From the cell containing the given text, extract its center point as [x, y] coordinate. 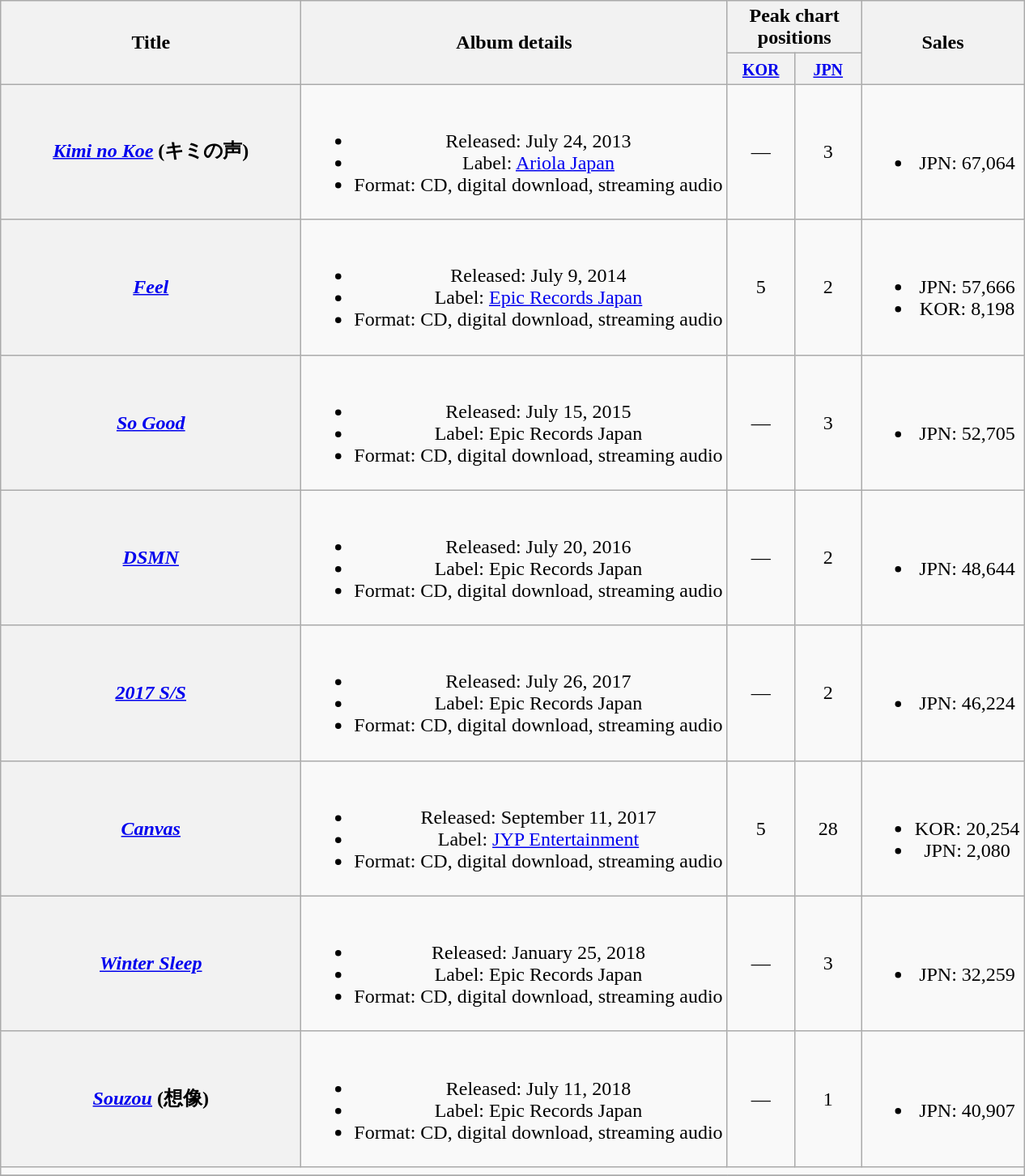
Released: September 11, 2017 Label: JYP EntertainmentFormat: CD, digital download, streaming audio [514, 828]
JPN [827, 69]
2017 S/S [151, 693]
DSMN [151, 557]
JPN: 40,907 [942, 1098]
JPN: 67,064 [942, 152]
Released: July 15, 2015 Label: Epic Records JapanFormat: CD, digital download, streaming audio [514, 423]
Kimi no Koe (キミの声) [151, 152]
Peak chart positions [794, 28]
So Good [151, 423]
Canvas [151, 828]
JPN: 48,644 [942, 557]
28 [827, 828]
JPN: 52,705 [942, 423]
Released: July 11, 2018 Label: Epic Records JapanFormat: CD, digital download, streaming audio [514, 1098]
KOR [761, 69]
Released: January 25, 2018 Label: Epic Records JapanFormat: CD, digital download, streaming audio [514, 964]
Released: July 24, 2013 Label: Ariola JapanFormat: CD, digital download, streaming audio [514, 152]
Feel [151, 287]
Released: July 26, 2017 Label: Epic Records JapanFormat: CD, digital download, streaming audio [514, 693]
JPN: 32,259 [942, 964]
1 [827, 1098]
Title [151, 42]
JPN: 57,666KOR: 8,198 [942, 287]
Sales [942, 42]
Released: July 9, 2014 Label: Epic Records JapanFormat: CD, digital download, streaming audio [514, 287]
JPN: 46,224 [942, 693]
Released: July 20, 2016 Label: Epic Records JapanFormat: CD, digital download, streaming audio [514, 557]
Souzou (想像) [151, 1098]
Winter Sleep [151, 964]
KOR: 20,254JPN: 2,080 [942, 828]
Album details [514, 42]
